Detect which cell encompasses the target text, then output its (x, y) center coordinate. 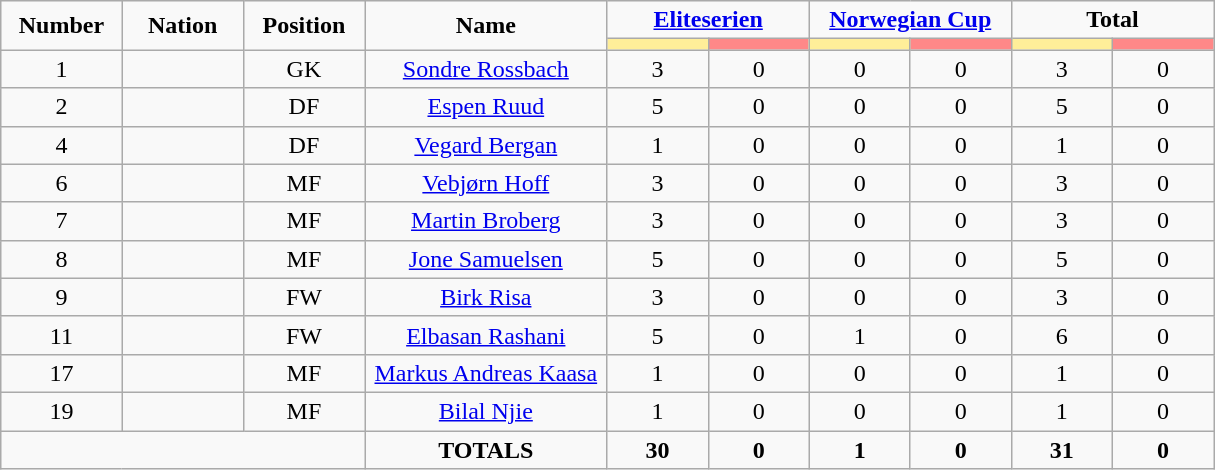
Norwegian Cup (910, 20)
GK (304, 69)
19 (62, 411)
30 (658, 449)
Vebjørn Hoff (486, 183)
TOTALS (486, 449)
7 (62, 221)
Jone Samuelsen (486, 259)
Birk Risa (486, 297)
Number (62, 26)
9 (62, 297)
Nation (182, 26)
Sondre Rossbach (486, 69)
Bilal Njie (486, 411)
Vegard Bergan (486, 145)
4 (62, 145)
Espen Ruud (486, 107)
Name (486, 26)
31 (1062, 449)
11 (62, 335)
8 (62, 259)
Position (304, 26)
Total (1112, 20)
Elbasan Rashani (486, 335)
17 (62, 373)
Martin Broberg (486, 221)
2 (62, 107)
Markus Andreas Kaasa (486, 373)
Eliteserien (708, 20)
